Locate the cell with the specified text and output its (X, Y) center coordinate. 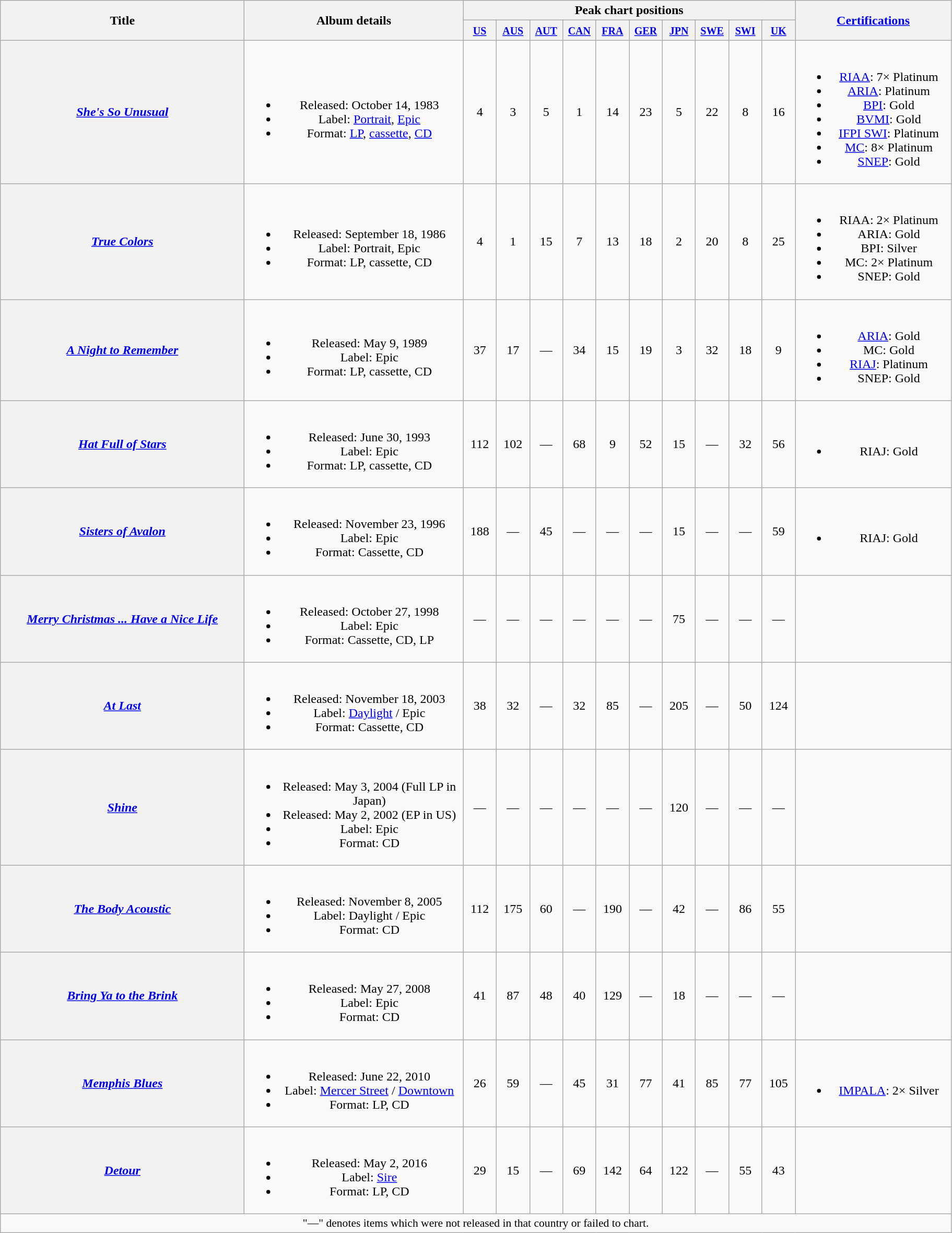
29 (480, 1171)
38 (480, 706)
7 (580, 241)
Merry Christmas ... Have a Nice Life (122, 618)
50 (745, 706)
122 (679, 1171)
102 (513, 444)
40 (580, 995)
Released: November 8, 2005Label: Daylight / EpicFormat: CD (354, 909)
IMPALA: 2× Silver (873, 1083)
Shine (122, 807)
AUT (546, 30)
Released: May 9, 1989Label: EpicFormat: LP, cassette, CD (354, 350)
Sisters of Avalon (122, 532)
US (480, 30)
ARIA: GoldMC: GoldRIAJ: PlatinumSNEP: Gold (873, 350)
37 (480, 350)
GER (646, 30)
Certifications (873, 20)
105 (779, 1083)
120 (679, 807)
The Body Acoustic (122, 909)
22 (712, 112)
"—" denotes items which were not released in that country or failed to chart. (476, 1224)
FRA (613, 30)
Peak chart positions (629, 10)
She's So Unusual (122, 112)
SWE (712, 30)
Released: September 18, 1986Label: Portrait, EpicFormat: LP, cassette, CD (354, 241)
Album details (354, 20)
Detour (122, 1171)
Released: June 22, 2010Label: Mercer Street / DowntownFormat: LP, CD (354, 1083)
188 (480, 532)
Title (122, 20)
48 (546, 995)
2 (679, 241)
31 (613, 1083)
129 (613, 995)
60 (546, 909)
13 (613, 241)
14 (613, 112)
Released: November 18, 2003Label: Daylight / EpicFormat: Cassette, CD (354, 706)
124 (779, 706)
43 (779, 1171)
Released: June 30, 1993Label: EpicFormat: LP, cassette, CD (354, 444)
Released: May 2, 2016Label: SireFormat: LP, CD (354, 1171)
A Night to Remember (122, 350)
Hat Full of Stars (122, 444)
Released: May 3, 2004 (Full LP in Japan)Released: May 2, 2002 (EP in US)Label: EpicFormat: CD (354, 807)
RIAA: 2× PlatinumARIA: GoldBPI: SilverMC: 2× PlatinumSNEP: Gold (873, 241)
190 (613, 909)
Released: November 23, 1996Label: EpicFormat: Cassette, CD (354, 532)
86 (745, 909)
42 (679, 909)
69 (580, 1171)
AUS (513, 30)
75 (679, 618)
Bring Ya to the Brink (122, 995)
23 (646, 112)
Released: October 14, 1983Label: Portrait, EpicFormat: LP, cassette, CD (354, 112)
At Last (122, 706)
RIAA: 7× PlatinumARIA: PlatinumBPI: GoldBVMI: GoldIFPI SWI: PlatinumMC: 8× PlatinumSNEP: Gold (873, 112)
SWI (745, 30)
True Colors (122, 241)
25 (779, 241)
26 (480, 1083)
16 (779, 112)
205 (679, 706)
87 (513, 995)
142 (613, 1171)
UK (779, 30)
Released: October 27, 1998Label: EpicFormat: Cassette, CD, LP (354, 618)
20 (712, 241)
17 (513, 350)
Memphis Blues (122, 1083)
64 (646, 1171)
Released: May 27, 2008Label: EpicFormat: CD (354, 995)
56 (779, 444)
CAN (580, 30)
JPN (679, 30)
175 (513, 909)
52 (646, 444)
19 (646, 350)
34 (580, 350)
68 (580, 444)
